Return (X, Y) of the center of cell containing provided text 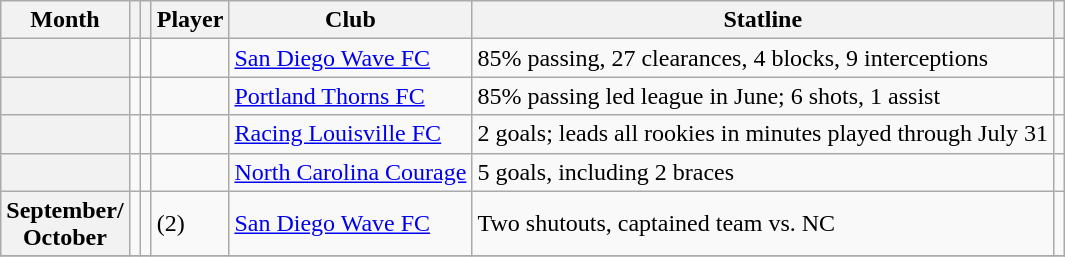
Player (190, 20)
Portland Thorns FC (350, 96)
Racing Louisville FC (350, 134)
Statline (763, 20)
North Carolina Courage (350, 172)
85% passing led league in June; 6 shots, 1 assist (763, 96)
5 goals, including 2 braces (763, 172)
2 goals; leads all rookies in minutes played through July 31 (763, 134)
Month (65, 20)
Two shutouts, captained team vs. NC (763, 224)
Club (350, 20)
85% passing, 27 clearances, 4 blocks, 9 interceptions (763, 58)
(2) (190, 224)
September/October (65, 224)
